Pinpoint the cell where the given text exists, returning its (X, Y) midpoint coordinate. 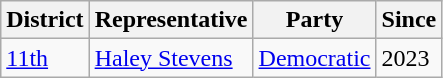
Representative (171, 20)
11th (45, 58)
District (45, 20)
Haley Stevens (171, 58)
Since (409, 20)
Democratic (314, 58)
2023 (409, 58)
Party (314, 20)
